Output the (x, y) coordinate of the center of the cell containing the given text.  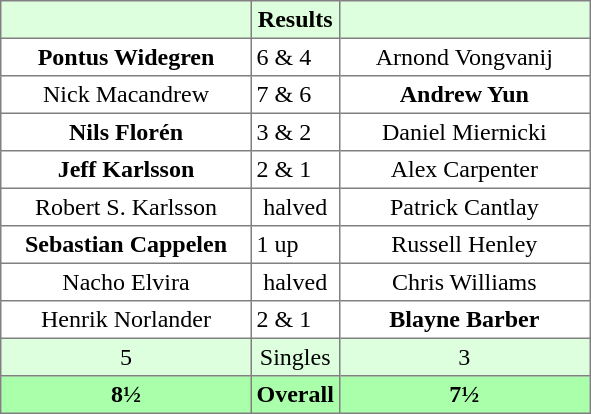
7 & 6 (295, 95)
Sebastian Cappelen (126, 245)
Arnond Vongvanij (464, 57)
Pontus Widegren (126, 57)
7½ (464, 395)
3 & 2 (295, 132)
Andrew Yun (464, 95)
Nils Florén (126, 132)
3 (464, 357)
8½ (126, 395)
Singles (295, 357)
Nick Macandrew (126, 95)
Daniel Miernicki (464, 132)
Jeff Karlsson (126, 170)
Russell Henley (464, 245)
5 (126, 357)
Alex Carpenter (464, 170)
1 up (295, 245)
Results (295, 20)
Blayne Barber (464, 320)
Chris Williams (464, 282)
Nacho Elvira (126, 282)
Patrick Cantlay (464, 207)
Henrik Norlander (126, 320)
Robert S. Karlsson (126, 207)
6 & 4 (295, 57)
Overall (295, 395)
